From the cell containing the given text, extract its center point as [X, Y] coordinate. 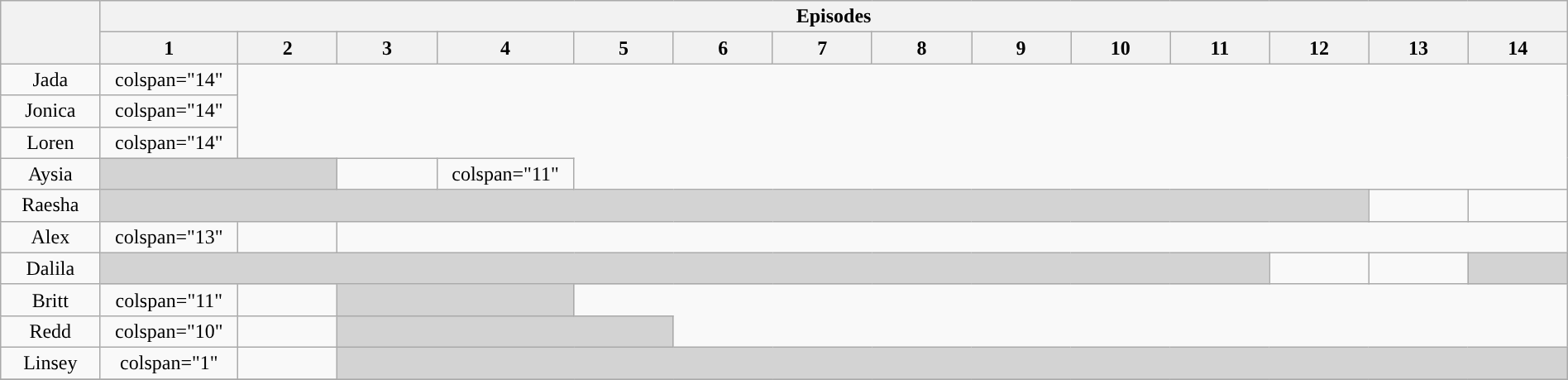
6 [723, 48]
Alex [50, 237]
7 [822, 48]
Episodes [834, 17]
Dalila [50, 268]
colspan="10" [169, 331]
13 [1418, 48]
3 [387, 48]
Loren [50, 142]
Britt [50, 300]
8 [921, 48]
9 [1021, 48]
Raesha [50, 205]
colspan="13" [169, 237]
Aysia [50, 174]
1 [169, 48]
10 [1121, 48]
Linsey [50, 363]
Redd [50, 331]
2 [288, 48]
colspan="1" [169, 363]
14 [1518, 48]
4 [505, 48]
5 [624, 48]
11 [1220, 48]
Jada [50, 79]
12 [1319, 48]
Jonica [50, 111]
